Search for the cell housing the specified text and yield its (X, Y) center coordinate. 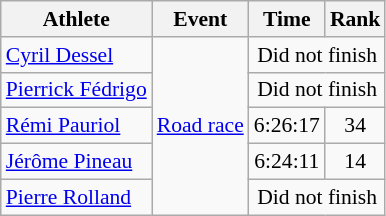
Athlete (76, 19)
Pierre Rolland (76, 197)
34 (356, 126)
Time (287, 19)
6:24:11 (287, 162)
Cyril Dessel (76, 55)
Rank (356, 19)
6:26:17 (287, 126)
Event (200, 19)
Jérôme Pineau (76, 162)
14 (356, 162)
Rémi Pauriol (76, 126)
Pierrick Fédrigo (76, 90)
Road race (200, 126)
